Search for the cell housing the specified text and yield its [X, Y] center coordinate. 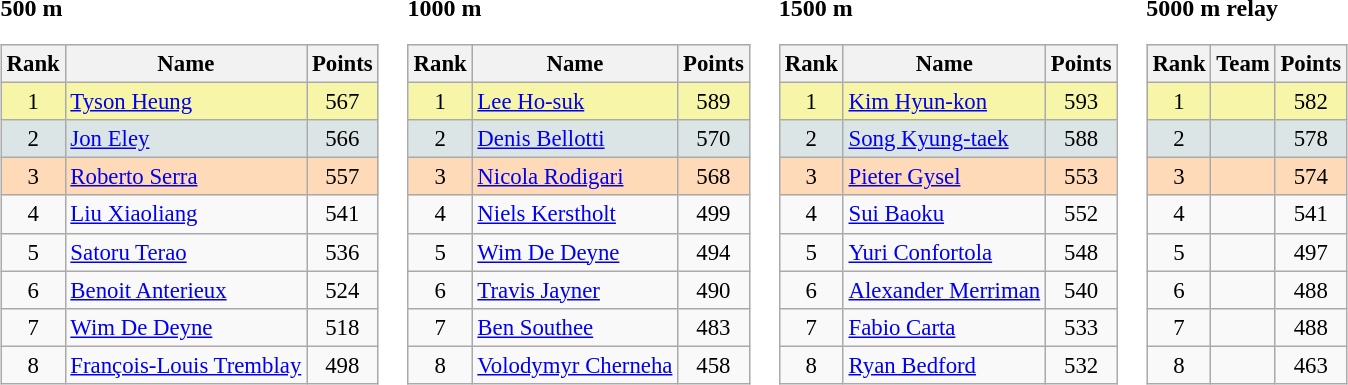
Satoru Terao [186, 252]
Yuri Confortola [944, 252]
458 [714, 365]
463 [1310, 365]
Ben Southee [575, 327]
Alexander Merriman [944, 290]
578 [1310, 139]
Travis Jayner [575, 290]
499 [714, 214]
Denis Bellotti [575, 139]
Niels Kerstholt [575, 214]
548 [1080, 252]
540 [1080, 290]
Fabio Carta [944, 327]
593 [1080, 102]
518 [342, 327]
536 [342, 252]
582 [1310, 102]
Ryan Bedford [944, 365]
Kim Hyun-kon [944, 102]
Liu Xiaoliang [186, 214]
Song Kyung-taek [944, 139]
Jon Eley [186, 139]
589 [714, 102]
Tyson Heung [186, 102]
Roberto Serra [186, 177]
524 [342, 290]
568 [714, 177]
Pieter Gysel [944, 177]
Volodymyr Cherneha [575, 365]
553 [1080, 177]
588 [1080, 139]
Benoit Anterieux [186, 290]
490 [714, 290]
567 [342, 102]
574 [1310, 177]
498 [342, 365]
532 [1080, 365]
557 [342, 177]
497 [1310, 252]
Sui Baoku [944, 214]
552 [1080, 214]
François-Louis Tremblay [186, 365]
Team [1243, 64]
483 [714, 327]
Lee Ho-suk [575, 102]
Nicola Rodigari [575, 177]
570 [714, 139]
566 [342, 139]
494 [714, 252]
533 [1080, 327]
